From the cell containing the given text, extract its center point as [X, Y] coordinate. 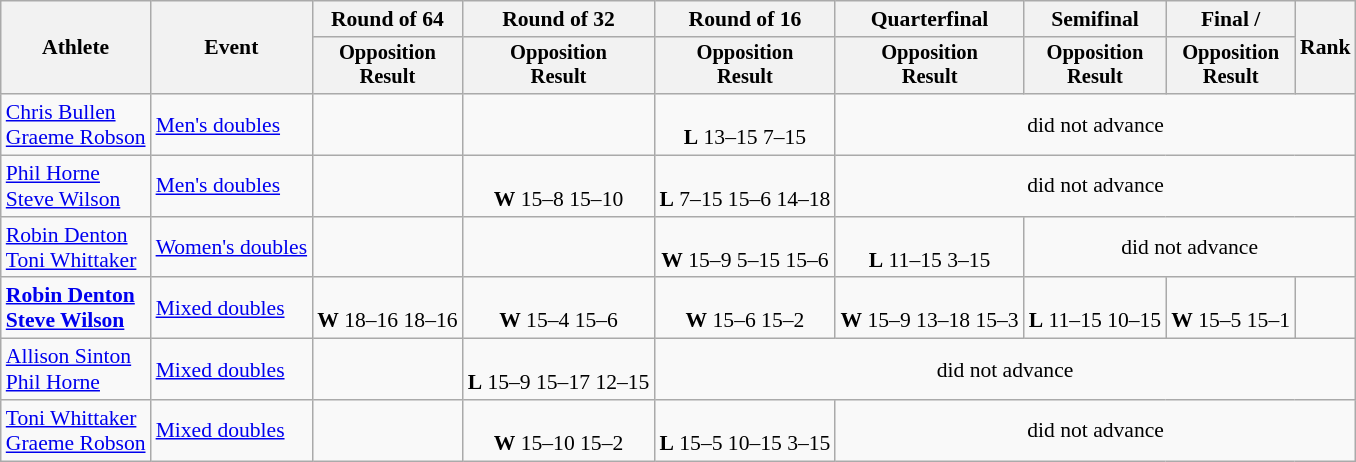
W 15–9 5–15 15–6 [744, 248]
W 15–9 13–18 15–3 [929, 308]
Event [232, 48]
L 11–15 10–15 [1095, 308]
L 13–15 7–15 [744, 124]
W 18–16 18–16 [387, 308]
Robin DentonSteve Wilson [76, 308]
L 15–9 15–17 12–15 [559, 370]
L 11–15 3–15 [929, 248]
W 15–10 15–2 [559, 430]
W 15–4 15–6 [559, 308]
W 15–8 15–10 [559, 186]
Allison SintonPhil Horne [76, 370]
Round of 64 [387, 19]
Semifinal [1095, 19]
Women's doubles [232, 248]
L 7–15 15–6 14–18 [744, 186]
Rank [1326, 48]
Chris BullenGraeme Robson [76, 124]
W 15–5 15–1 [1230, 308]
Round of 16 [744, 19]
Robin DentonToni Whittaker [76, 248]
W 15–6 15–2 [744, 308]
Round of 32 [559, 19]
L 15–5 10–15 3–15 [744, 430]
Quarterfinal [929, 19]
Athlete [76, 48]
Phil HorneSteve Wilson [76, 186]
Toni WhittakerGraeme Robson [76, 430]
Final / [1230, 19]
